Provide the [X, Y] coordinate of the cell's center where the given text is located.  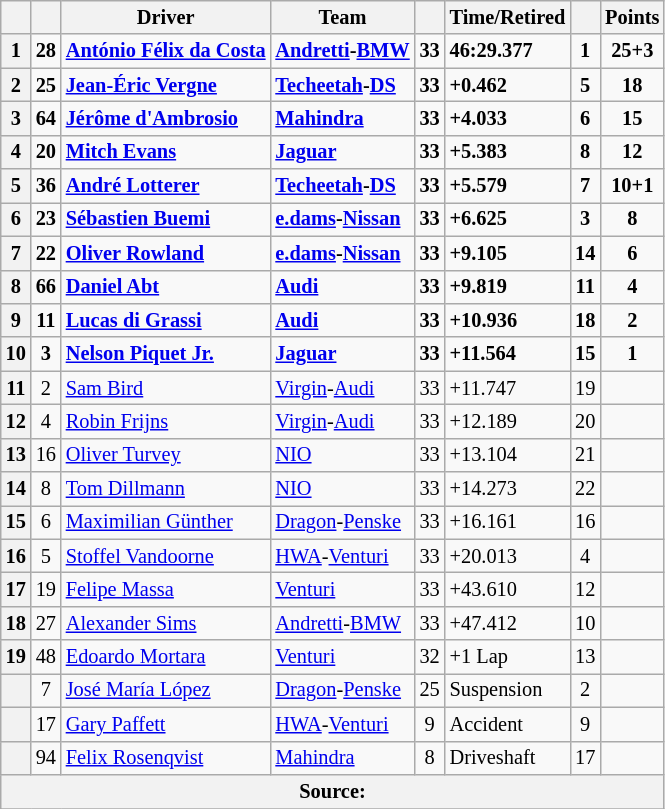
Sébastien Buemi [166, 219]
+1 Lap [508, 657]
Edoardo Mortara [166, 657]
64 [46, 118]
Tom Dillmann [166, 489]
Driver [166, 17]
27 [46, 623]
46:29.377 [508, 51]
66 [46, 287]
Alexander Sims [166, 623]
+0.462 [508, 85]
Mitch Evans [166, 152]
Maximilian Günther [166, 522]
André Lotterer [166, 186]
Oliver Turvey [166, 455]
Time/Retired [508, 17]
+20.013 [508, 556]
+5.383 [508, 152]
+9.819 [508, 287]
Felipe Massa [166, 589]
+9.105 [508, 253]
Daniel Abt [166, 287]
10+1 [632, 186]
Felix Rosenqvist [166, 758]
48 [46, 657]
32 [430, 657]
Gary Paffett [166, 724]
Source: [333, 791]
Driveshaft [508, 758]
23 [46, 219]
Points [632, 17]
+12.189 [508, 421]
Jérôme d'Ambrosio [166, 118]
José María López [166, 690]
+4.033 [508, 118]
+43.610 [508, 589]
Lucas di Grassi [166, 320]
Oliver Rowland [166, 253]
Jean-Éric Vergne [166, 85]
Accident [508, 724]
+10.936 [508, 320]
Team [342, 17]
+47.412 [508, 623]
25+3 [632, 51]
+13.104 [508, 455]
+6.625 [508, 219]
Stoffel Vandoorne [166, 556]
Nelson Piquet Jr. [166, 354]
+11.564 [508, 354]
Suspension [508, 690]
António Félix da Costa [166, 51]
+16.161 [508, 522]
+14.273 [508, 489]
36 [46, 186]
+11.747 [508, 388]
Sam Bird [166, 388]
Robin Frijns [166, 421]
21 [585, 455]
94 [46, 758]
+5.579 [508, 186]
28 [46, 51]
